Output the (x, y) coordinate of the center of the cell containing the given text.  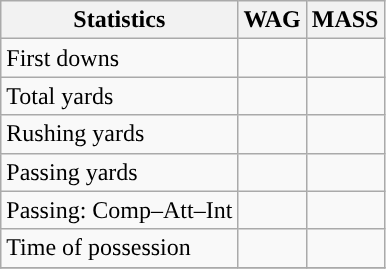
Rushing yards (120, 134)
MASS (345, 20)
Passing: Comp–Att–Int (120, 210)
Time of possession (120, 248)
WAG (272, 20)
Total yards (120, 96)
Statistics (120, 20)
First downs (120, 58)
Passing yards (120, 172)
